Return (X, Y) of the center of cell containing provided text 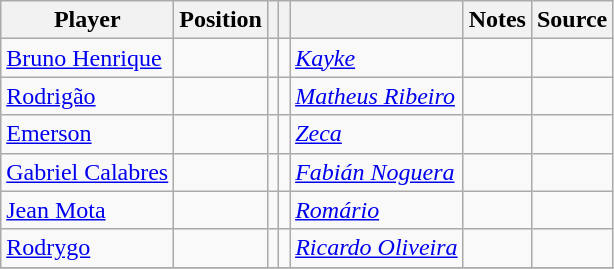
Rodrygo (88, 248)
Source (572, 20)
Player (88, 20)
Kayke (376, 58)
Ricardo Oliveira (376, 248)
Notes (497, 20)
Emerson (88, 134)
Position (221, 20)
Romário (376, 210)
Gabriel Calabres (88, 172)
Jean Mota (88, 210)
Fabián Noguera (376, 172)
Matheus Ribeiro (376, 96)
Zeca (376, 134)
Rodrigão (88, 96)
Bruno Henrique (88, 58)
